Locate the cell with the specified text and output its [X, Y] center coordinate. 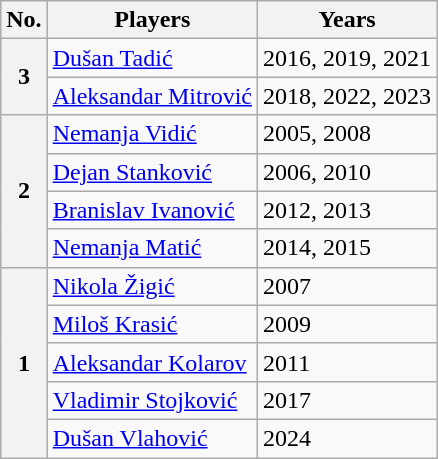
Nemanja Vidić [152, 134]
2006, 2010 [348, 172]
1 [24, 362]
Dušan Vlahović [152, 438]
2014, 2015 [348, 248]
Aleksandar Mitrović [152, 96]
3 [24, 77]
Nikola Žigić [152, 286]
Aleksandar Kolarov [152, 362]
No. [24, 20]
2009 [348, 324]
2024 [348, 438]
Players [152, 20]
2012, 2013 [348, 210]
2016, 2019, 2021 [348, 58]
Miloš Krasić [152, 324]
2 [24, 191]
2011 [348, 362]
Vladimir Stojković [152, 400]
Branislav Ivanović [152, 210]
2005, 2008 [348, 134]
2018, 2022, 2023 [348, 96]
2017 [348, 400]
Nemanja Matić [152, 248]
Dušan Tadić [152, 58]
Years [348, 20]
Dejan Stanković [152, 172]
2007 [348, 286]
